Return the (x, y) coordinate for the center point of the cell that contains the specified text.  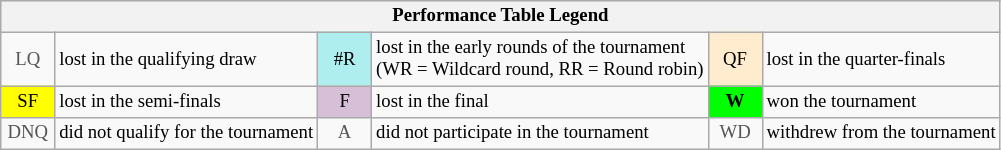
DNQ (28, 134)
WD (735, 134)
lost in the final (540, 102)
lost in the semi-finals (186, 102)
#R (345, 60)
SF (28, 102)
A (345, 134)
Performance Table Legend (500, 16)
LQ (28, 60)
lost in the qualifying draw (186, 60)
lost in the quarter-finals (881, 60)
withdrew from the tournament (881, 134)
won the tournament (881, 102)
lost in the early rounds of the tournament(WR = Wildcard round, RR = Round robin) (540, 60)
F (345, 102)
did not participate in the tournament (540, 134)
did not qualify for the tournament (186, 134)
W (735, 102)
QF (735, 60)
